Extract the (x, y) coordinate from the center of the cell holding the provided text.  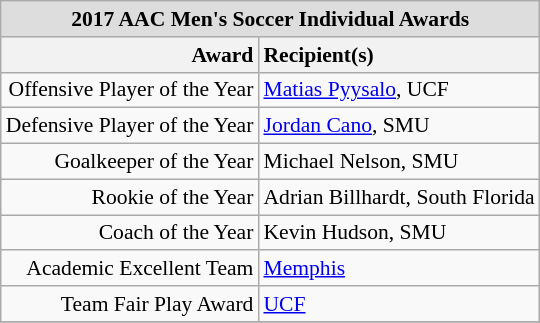
Matias Pyysalo, UCF (398, 90)
Offensive Player of the Year (130, 90)
Academic Excellent Team (130, 269)
Michael Nelson, SMU (398, 162)
Award (130, 55)
Adrian Billhardt, South Florida (398, 197)
UCF (398, 304)
Jordan Cano, SMU (398, 126)
Team Fair Play Award (130, 304)
Defensive Player of the Year (130, 126)
Coach of the Year (130, 233)
Memphis (398, 269)
Recipient(s) (398, 55)
2017 AAC Men's Soccer Individual Awards (270, 19)
Rookie of the Year (130, 197)
Goalkeeper of the Year (130, 162)
Kevin Hudson, SMU (398, 233)
